Return [X, Y] of the center of cell containing provided text 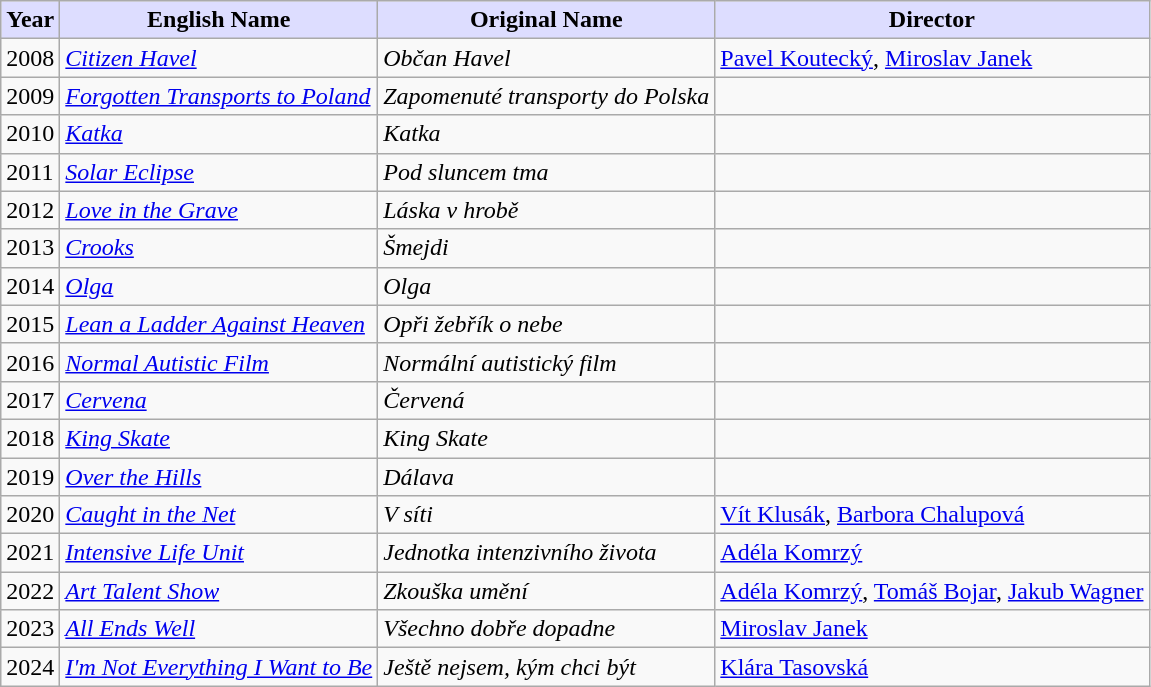
I'm Not Everything I Want to Be [219, 667]
Šmejdi [546, 248]
Art Talent Show [219, 591]
2014 [30, 286]
Solar Eclipse [219, 172]
Director [932, 20]
Ještě nejsem, kým chci být [546, 667]
Dálava [546, 477]
Láska v hrobě [546, 210]
Zapomenuté transporty do Polska [546, 96]
Miroslav Janek [932, 629]
2021 [30, 553]
Jednotka intenzivního života [546, 553]
2019 [30, 477]
Original Name [546, 20]
Love in the Grave [219, 210]
2020 [30, 515]
V síti [546, 515]
Lean a Ladder Against Heaven [219, 324]
2009 [30, 96]
2018 [30, 438]
Adéla Komrzý, Tomáš Bojar, Jakub Wagner [932, 591]
Pod sluncem tma [546, 172]
2016 [30, 362]
Normální autistický film [546, 362]
Zkouška umění [546, 591]
English Name [219, 20]
Year [30, 20]
Caught in the Net [219, 515]
Intensive Life Unit [219, 553]
Občan Havel [546, 58]
Klára Tasovská [932, 667]
2011 [30, 172]
2023 [30, 629]
Pavel Koutecký, Miroslav Janek [932, 58]
Opři žebřík o nebe [546, 324]
2024 [30, 667]
Cervena [219, 400]
Červená [546, 400]
Citizen Havel [219, 58]
Crooks [219, 248]
Normal Autistic Film [219, 362]
Forgotten Transports to Poland [219, 96]
All Ends Well [219, 629]
2017 [30, 400]
Adéla Komrzý [932, 553]
Vít Klusák, Barbora Chalupová [932, 515]
2015 [30, 324]
2008 [30, 58]
Over the Hills [219, 477]
2012 [30, 210]
2022 [30, 591]
Všechno dobře dopadne [546, 629]
2013 [30, 248]
2010 [30, 134]
